Scan for the cell matching the given text and deliver its (x, y) coordinate at center. 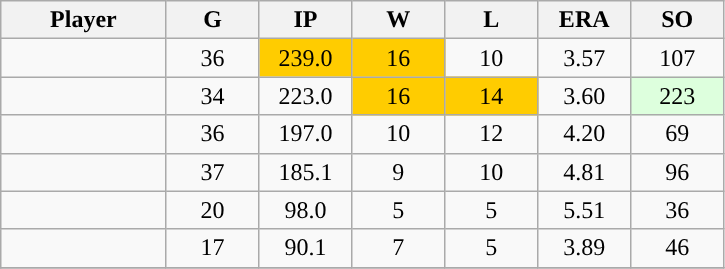
223.0 (306, 96)
4.20 (584, 134)
185.1 (306, 172)
4.81 (584, 172)
3.57 (584, 58)
239.0 (306, 58)
IP (306, 20)
197.0 (306, 134)
17 (212, 248)
37 (212, 172)
3.60 (584, 96)
3.89 (584, 248)
69 (678, 134)
L (492, 20)
W (398, 20)
SO (678, 20)
G (212, 20)
107 (678, 58)
Player (84, 20)
12 (492, 134)
96 (678, 172)
9 (398, 172)
46 (678, 248)
223 (678, 96)
34 (212, 96)
ERA (584, 20)
14 (492, 96)
7 (398, 248)
90.1 (306, 248)
5.51 (584, 210)
98.0 (306, 210)
20 (212, 210)
